Return (X, Y) of the center of cell containing provided text 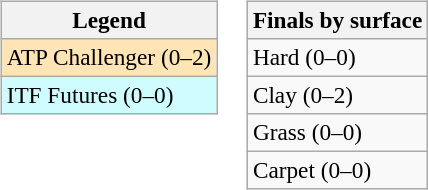
ITF Futures (0–0) (108, 95)
Hard (0–0) (337, 57)
Grass (0–0) (337, 133)
Finals by surface (337, 20)
Clay (0–2) (337, 95)
ATP Challenger (0–2) (108, 57)
Carpet (0–0) (337, 171)
Legend (108, 20)
